Capture the cell that displays the provided text and extract its [x, y] central coordinate. 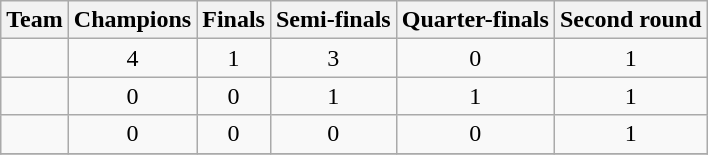
3 [333, 58]
Finals [234, 20]
Second round [630, 20]
Quarter-finals [475, 20]
Semi-finals [333, 20]
Team [35, 20]
4 [132, 58]
Champions [132, 20]
